Capture the cell that displays the provided text and extract its (X, Y) central coordinate. 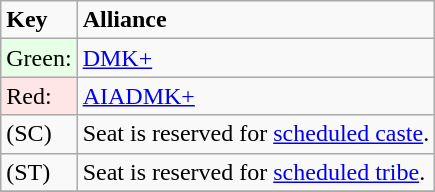
Key (39, 20)
Green: (39, 58)
(ST) (39, 172)
Seat is reserved for scheduled tribe. (256, 172)
Red: (39, 96)
Seat is reserved for scheduled caste. (256, 134)
DMK+ (256, 58)
(SC) (39, 134)
Alliance (256, 20)
AIADMK+ (256, 96)
